Extract the (x, y) coordinate from the center of the cell holding the provided text.  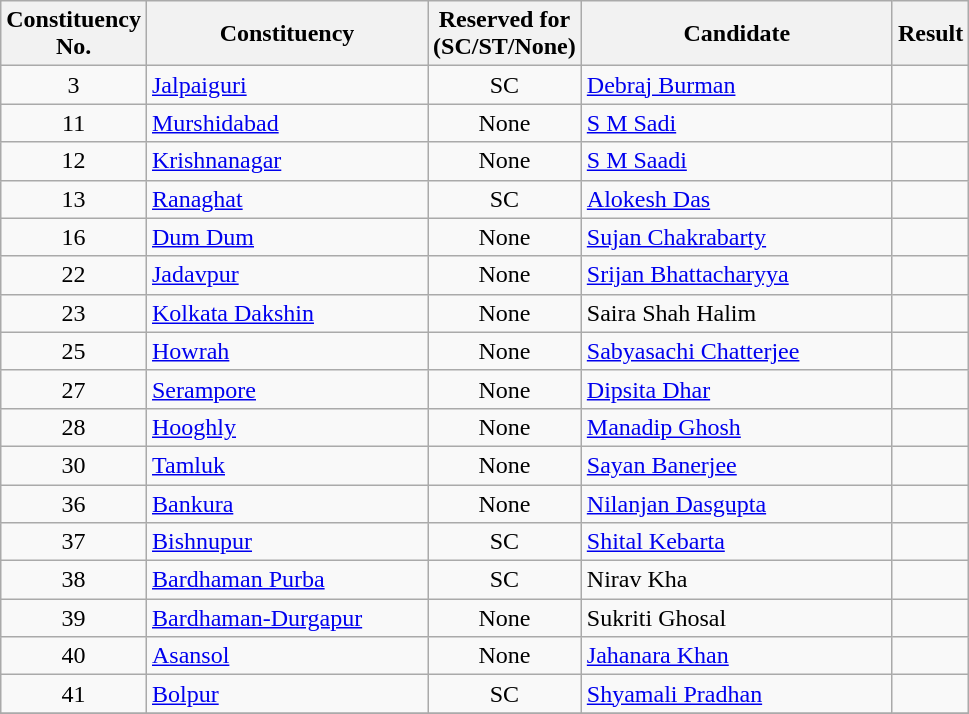
Kolkata Dakshin (286, 313)
Sukriti Ghosal (736, 618)
Bardhaman Purba (286, 580)
25 (74, 351)
Nilanjan Dasgupta (736, 503)
S M Sadi (736, 123)
39 (74, 618)
22 (74, 275)
3 (74, 85)
41 (74, 694)
Srijan Bhattacharyya (736, 275)
Alokesh Das (736, 199)
Serampore (286, 389)
Dum Dum (286, 237)
Result (930, 34)
Murshidabad (286, 123)
13 (74, 199)
Constituency No. (74, 34)
23 (74, 313)
Hooghly (286, 427)
Bardhaman-Durgapur (286, 618)
Ranaghat (286, 199)
40 (74, 656)
Krishnanagar (286, 161)
11 (74, 123)
Reserved for(SC/ST/None) (505, 34)
Sayan Banerjee (736, 465)
27 (74, 389)
Shital Kebarta (736, 542)
Constituency (286, 34)
Asansol (286, 656)
S M Saadi (736, 161)
Jahanara Khan (736, 656)
Debraj Burman (736, 85)
Dipsita Dhar (736, 389)
28 (74, 427)
Jalpaiguri (286, 85)
Sabyasachi Chatterjee (736, 351)
16 (74, 237)
Nirav Kha (736, 580)
Candidate (736, 34)
Bankura (286, 503)
Jadavpur (286, 275)
38 (74, 580)
Saira Shah Halim (736, 313)
37 (74, 542)
Tamluk (286, 465)
36 (74, 503)
30 (74, 465)
Bishnupur (286, 542)
Sujan Chakrabarty (736, 237)
Manadip Ghosh (736, 427)
Shyamali Pradhan (736, 694)
Bolpur (286, 694)
Howrah (286, 351)
12 (74, 161)
